From the cell containing the given text, extract its center point as (X, Y) coordinate. 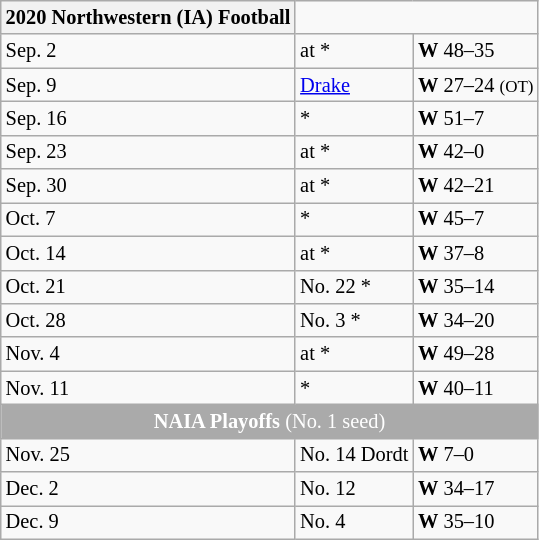
W 42–21 (476, 186)
No. 4 (354, 522)
Sep. 2 (148, 51)
Sep. 16 (148, 118)
Dec. 9 (148, 522)
No. 12 (354, 489)
W 27–24 (OT) (476, 85)
W 7–0 (476, 455)
W 48–35 (476, 51)
W 34–20 (476, 320)
W 35–14 (476, 287)
Oct. 28 (148, 320)
W 42–0 (476, 152)
Sep. 9 (148, 85)
No. 22 * (354, 287)
Oct. 14 (148, 253)
Sep. 23 (148, 152)
Nov. 25 (148, 455)
W 35–10 (476, 522)
W 37–8 (476, 253)
2020 Northwestern (IA) Football (148, 17)
W 51–7 (476, 118)
Drake (354, 85)
No. 14 Dordt (354, 455)
Oct. 7 (148, 219)
W 34–17 (476, 489)
Dec. 2 (148, 489)
Nov. 4 (148, 354)
No. 3 * (354, 320)
W 45–7 (476, 219)
W 40–11 (476, 388)
Sep. 30 (148, 186)
Nov. 11 (148, 388)
NAIA Playoffs (No. 1 seed) (270, 421)
W 49–28 (476, 354)
Oct. 21 (148, 287)
